For the text-containing cell, return its midpoint in (x, y) coordinate format. 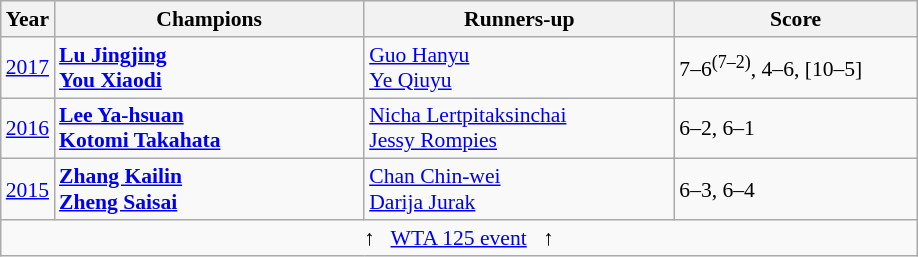
Lu Jingjing You Xiaodi (209, 68)
Runners-up (519, 19)
2015 (28, 190)
↑ WTA 125 event ↑ (459, 238)
Chan Chin-wei Darija Jurak (519, 190)
6–3, 6–4 (796, 190)
Nicha Lertpitaksinchai Jessy Rompies (519, 128)
Guo Hanyu Ye Qiuyu (519, 68)
7–6(7–2), 4–6, [10–5] (796, 68)
Score (796, 19)
Lee Ya-hsuan Kotomi Takahata (209, 128)
2016 (28, 128)
Zhang Kailin Zheng Saisai (209, 190)
2017 (28, 68)
Champions (209, 19)
Year (28, 19)
6–2, 6–1 (796, 128)
